Provide the (x, y) coordinate of the cell's center where the given text is located.  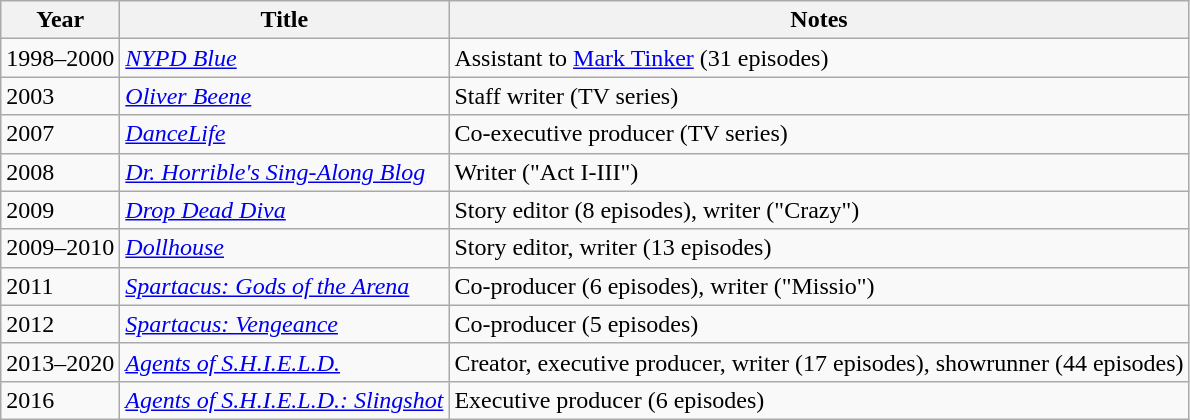
Spartacus: Vengeance (284, 324)
2008 (60, 172)
2003 (60, 96)
Notes (819, 20)
Spartacus: Gods of the Arena (284, 286)
Story editor, writer (13 episodes) (819, 248)
Co-producer (6 episodes), writer ("Missio") (819, 286)
Agents of S.H.I.E.L.D. (284, 362)
Executive producer (6 episodes) (819, 400)
Dr. Horrible's Sing-Along Blog (284, 172)
Writer ("Act I-III") (819, 172)
Co-producer (5 episodes) (819, 324)
2007 (60, 134)
Staff writer (TV series) (819, 96)
Story editor (8 episodes), writer ("Crazy") (819, 210)
DanceLife (284, 134)
2009–2010 (60, 248)
1998–2000 (60, 58)
Drop Dead Diva (284, 210)
Assistant to Mark Tinker (31 episodes) (819, 58)
2012 (60, 324)
2009 (60, 210)
Creator, executive producer, writer (17 episodes), showrunner (44 episodes) (819, 362)
Co-executive producer (TV series) (819, 134)
2013–2020 (60, 362)
Oliver Beene (284, 96)
Dollhouse (284, 248)
Year (60, 20)
Agents of S.H.I.E.L.D.: Slingshot (284, 400)
2016 (60, 400)
2011 (60, 286)
NYPD Blue (284, 58)
Title (284, 20)
